Provide the (X, Y) coordinate of the cell's center where the given text is located.  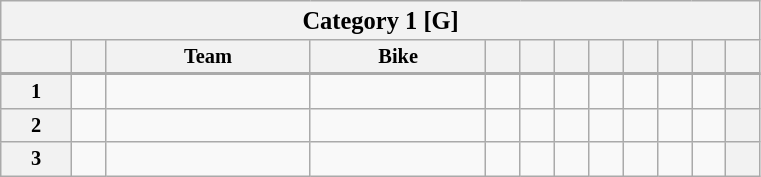
Team (208, 57)
2 (36, 125)
Category 1 [G] (381, 20)
Bike (398, 57)
1 (36, 91)
3 (36, 159)
